Search for the cell housing the specified text and yield its (x, y) center coordinate. 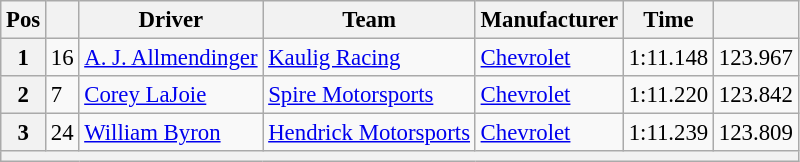
Kaulig Racing (369, 58)
William Byron (171, 133)
1:11.148 (668, 58)
123.809 (756, 133)
3 (24, 133)
1 (24, 58)
Corey LaJoie (171, 95)
2 (24, 95)
7 (62, 95)
1:11.220 (668, 95)
Time (668, 20)
1:11.239 (668, 133)
Spire Motorsports (369, 95)
123.842 (756, 95)
A. J. Allmendinger (171, 58)
16 (62, 58)
Driver (171, 20)
Manufacturer (549, 20)
24 (62, 133)
Pos (24, 20)
Hendrick Motorsports (369, 133)
123.967 (756, 58)
Team (369, 20)
